Determine the (x, y) coordinate at the center of the cell enclosing the given text.  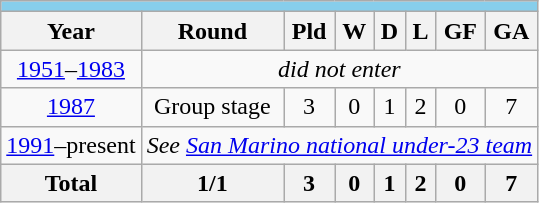
D (390, 31)
See San Marino national under-23 team (340, 145)
Group stage (212, 107)
GA (512, 31)
Year (71, 31)
1991–present (71, 145)
1987 (71, 107)
W (354, 31)
GF (461, 31)
L (420, 31)
Round (212, 31)
Total (71, 183)
1951–1983 (71, 69)
did not enter (340, 69)
Pld (310, 31)
1/1 (212, 183)
